From the cell containing the given text, extract its center point as (x, y) coordinate. 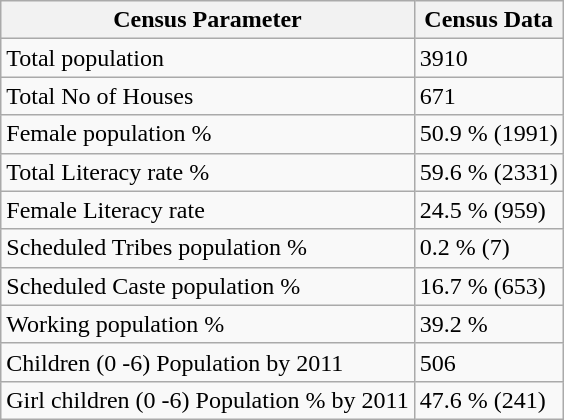
3910 (488, 58)
506 (488, 362)
Census Parameter (208, 20)
Scheduled Caste population % (208, 286)
Census Data (488, 20)
Working population % (208, 324)
Scheduled Tribes population % (208, 248)
Total population (208, 58)
16.7 % (653) (488, 286)
Female population % (208, 134)
Female Literacy rate (208, 210)
47.6 % (241) (488, 400)
Children (0 -6) Population by 2011 (208, 362)
50.9 % (1991) (488, 134)
0.2 % (7) (488, 248)
Total Literacy rate % (208, 172)
Girl children (0 -6) Population % by 2011 (208, 400)
39.2 % (488, 324)
Total No of Houses (208, 96)
24.5 % (959) (488, 210)
671 (488, 96)
59.6 % (2331) (488, 172)
